Pinpoint the cell where the given text exists, returning its [x, y] midpoint coordinate. 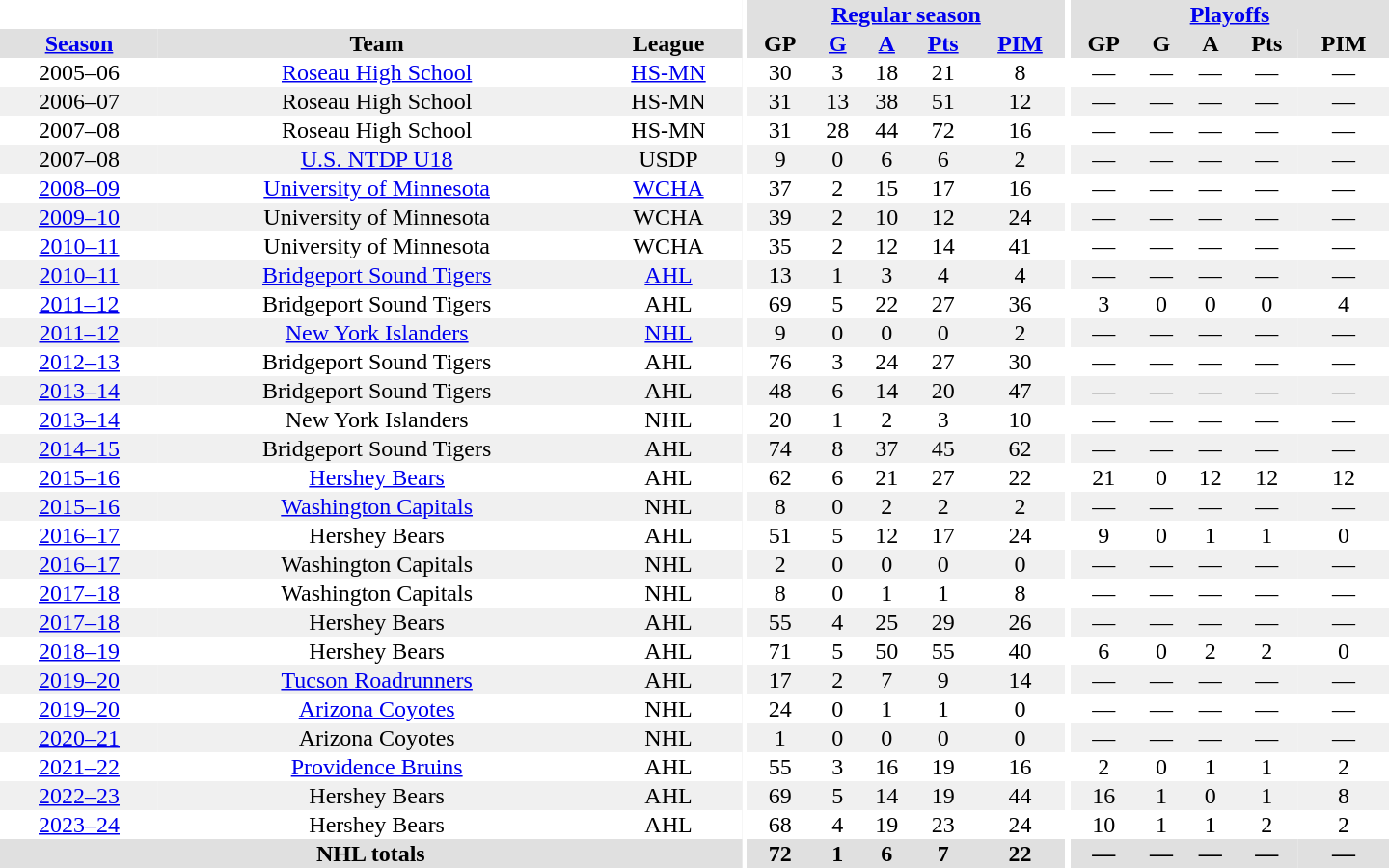
U.S. NTDP U18 [376, 159]
2012–13 [79, 362]
71 [779, 651]
Tucson Roadrunners [376, 680]
29 [943, 622]
39 [779, 217]
40 [1021, 651]
41 [1021, 246]
2005–06 [79, 72]
League [667, 43]
2008–09 [79, 188]
35 [779, 246]
2014–15 [79, 448]
2022–23 [79, 796]
Playoffs [1230, 14]
2006–07 [79, 101]
2023–24 [79, 825]
2009–10 [79, 217]
45 [943, 448]
36 [1021, 304]
Regular season [906, 14]
2020–21 [79, 738]
15 [887, 188]
23 [943, 825]
47 [1021, 391]
68 [779, 825]
Season [79, 43]
18 [887, 72]
50 [887, 651]
74 [779, 448]
2018–19 [79, 651]
26 [1021, 622]
76 [779, 362]
25 [887, 622]
28 [837, 130]
Providence Bruins [376, 767]
NHL totals [370, 854]
2021–22 [79, 767]
48 [779, 391]
Team [376, 43]
USDP [667, 159]
38 [887, 101]
